Return [X, Y] of the center of cell containing provided text 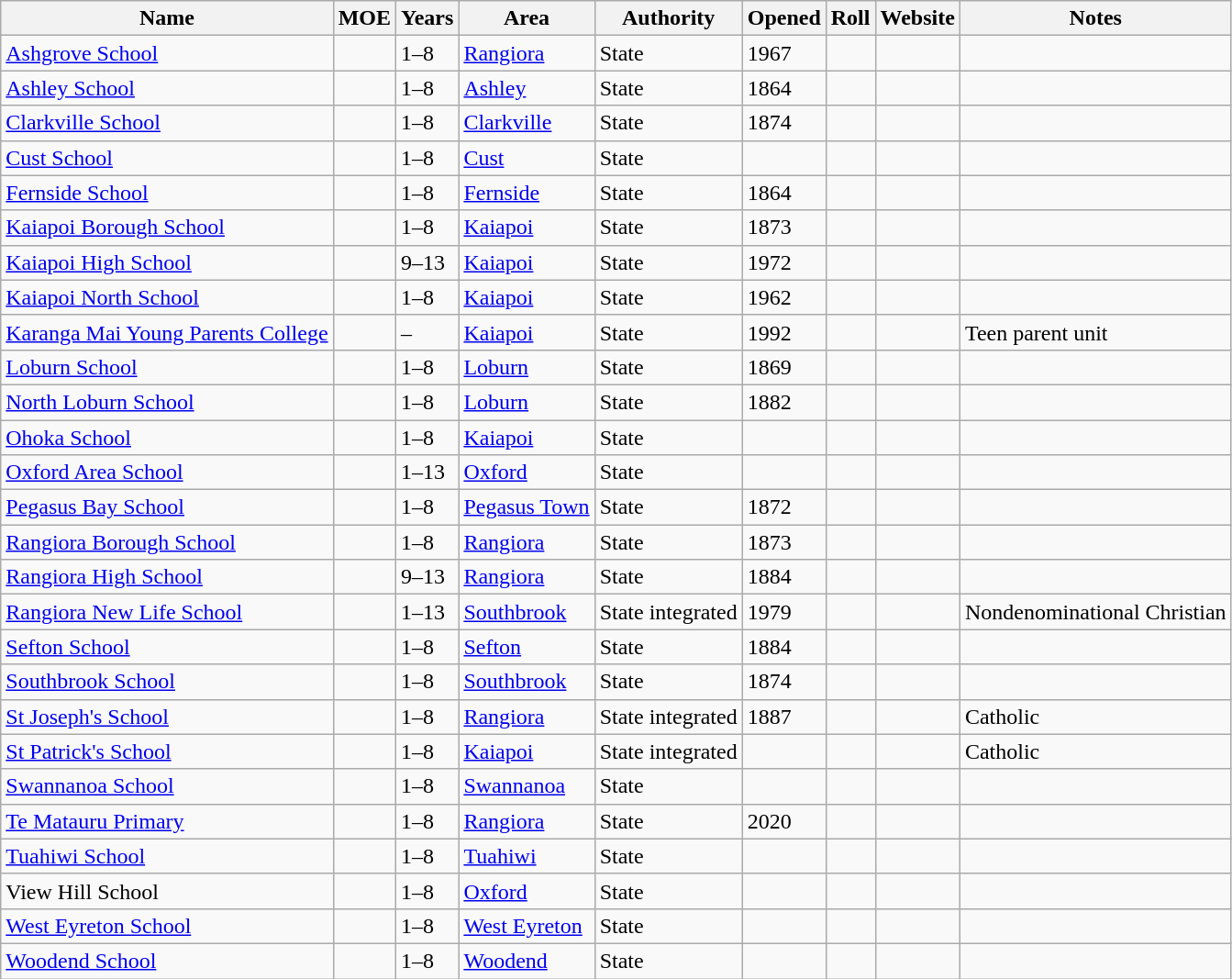
Swannanoa [527, 786]
Sefton [527, 647]
Roll [850, 18]
1967 [783, 53]
Pegasus Town [527, 507]
MOE [364, 18]
Kaiapoi High School [167, 262]
Clarkville [527, 123]
Teen parent unit [1095, 332]
Authority [668, 18]
Oxford Area School [167, 473]
2020 [783, 821]
Tuahiwi School [167, 856]
Opened [783, 18]
Te Matauru Primary [167, 821]
1992 [783, 332]
Ashley School [167, 88]
Rangiora New Life School [167, 612]
North Loburn School [167, 402]
Years [427, 18]
Ashgrove School [167, 53]
Loburn School [167, 367]
Rangiora High School [167, 577]
Karanga Mai Young Parents College [167, 332]
Website [917, 18]
Kaiapoi Borough School [167, 228]
Tuahiwi [527, 856]
1972 [783, 262]
Ohoka School [167, 438]
1882 [783, 402]
1979 [783, 612]
Kaiapoi North School [167, 297]
Sefton School [167, 647]
Notes [1095, 18]
Ashley [527, 88]
St Joseph's School [167, 717]
1887 [783, 717]
Cust School [167, 158]
1869 [783, 367]
1962 [783, 297]
Area [527, 18]
Fernside [527, 193]
Rangiora Borough School [167, 542]
St Patrick's School [167, 751]
Cust [527, 158]
1872 [783, 507]
Clarkville School [167, 123]
Woodend [527, 961]
Swannanoa School [167, 786]
View Hill School [167, 891]
West Eyreton School [167, 926]
West Eyreton [527, 926]
Pegasus Bay School [167, 507]
Nondenominational Christian [1095, 612]
Fernside School [167, 193]
Woodend School [167, 961]
– [427, 332]
Name [167, 18]
Southbrook School [167, 682]
